Determine the [X, Y] coordinate at the center of the cell enclosing the given text.  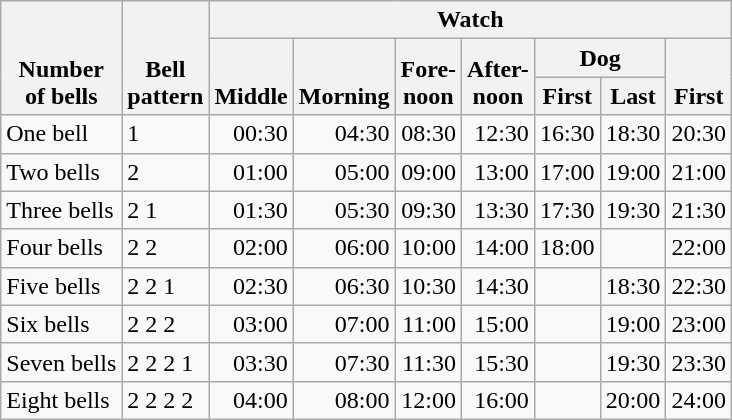
Two bells [62, 172]
06:00 [344, 248]
16:30 [567, 134]
12:00 [428, 400]
Last [633, 96]
2 2 1 [166, 286]
17:00 [567, 172]
12:30 [498, 134]
1 [166, 134]
22:30 [699, 286]
20:30 [699, 134]
03:00 [251, 324]
05:30 [344, 210]
Five bells [62, 286]
06:30 [344, 286]
23:00 [699, 324]
2 2 2 2 [166, 400]
17:30 [567, 210]
18:00 [567, 248]
16:00 [498, 400]
Seven bells [62, 362]
2 [166, 172]
2 2 2 [166, 324]
08:00 [344, 400]
Three bells [62, 210]
21:30 [699, 210]
05:00 [344, 172]
10:30 [428, 286]
11:00 [428, 324]
22:00 [699, 248]
04:00 [251, 400]
08:30 [428, 134]
23:30 [699, 362]
2 1 [166, 210]
Middle [251, 77]
One bell [62, 134]
11:30 [428, 362]
02:00 [251, 248]
Six bells [62, 324]
03:30 [251, 362]
00:30 [251, 134]
04:30 [344, 134]
07:30 [344, 362]
24:00 [699, 400]
2 2 [166, 248]
07:00 [344, 324]
13:30 [498, 210]
Dog [600, 58]
15:00 [498, 324]
Number of bells [62, 58]
Fore-noon [428, 77]
14:00 [498, 248]
01:00 [251, 172]
15:30 [498, 362]
After-noon [498, 77]
14:30 [498, 286]
20:00 [633, 400]
09:30 [428, 210]
Morning [344, 77]
10:00 [428, 248]
01:30 [251, 210]
Watch [470, 20]
Four bells [62, 248]
Bell pattern [166, 58]
21:00 [699, 172]
2 2 2 1 [166, 362]
Eight bells [62, 400]
02:30 [251, 286]
13:00 [498, 172]
09:00 [428, 172]
